Return (X, Y) of the center of cell containing provided text 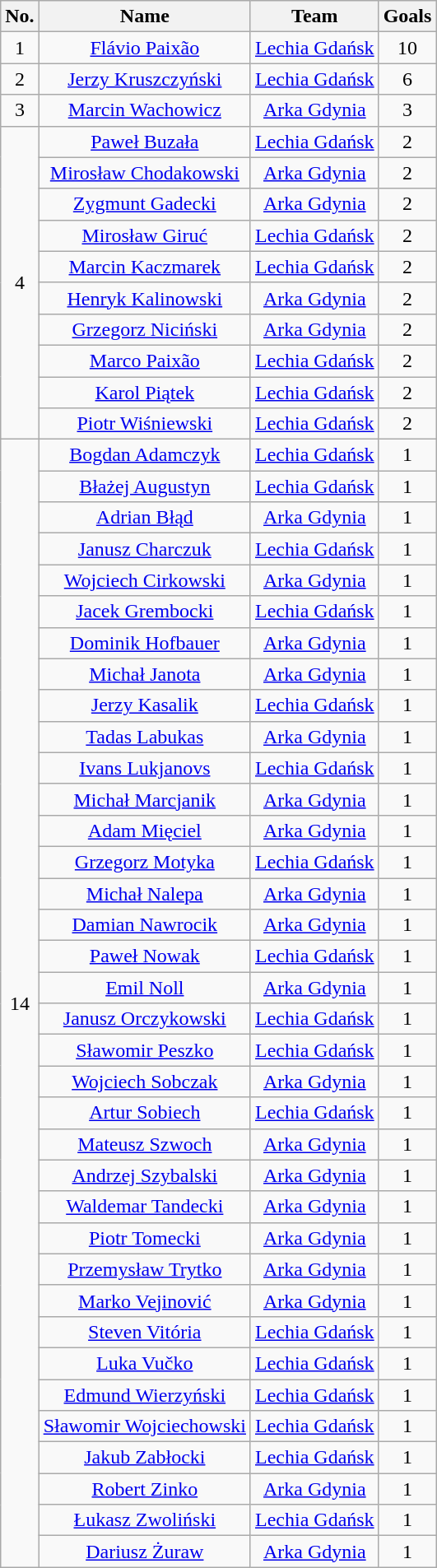
Marcin Wachowicz (145, 110)
4 (20, 283)
Janusz Charczuk (145, 549)
Name (145, 16)
Mirosław Chodakowski (145, 173)
Grzegorz Niciński (145, 329)
Tadas Labukas (145, 737)
Robert Zinko (145, 1489)
Michał Janota (145, 674)
Steven Vitória (145, 1332)
Flávio Paixão (145, 48)
Waldemar Tandecki (145, 1207)
Łukasz Zwoliński (145, 1520)
No. (20, 16)
Piotr Wiśniewski (145, 424)
Damian Nawrocik (145, 925)
Marko Vejinović (145, 1300)
Janusz Orczykowski (145, 1019)
Jerzy Kasalik (145, 705)
Emil Noll (145, 988)
Mateusz Szwoch (145, 1144)
Jerzy Kruszczyński (145, 79)
Błażej Augustyn (145, 486)
Bogdan Adamczyk (145, 455)
Michał Nalepa (145, 893)
Luka Vučko (145, 1363)
Adam Mięciel (145, 831)
Paweł Nowak (145, 956)
Goals (407, 16)
Paweł Buzała (145, 142)
Andrzej Szybalski (145, 1175)
Michał Marcjanik (145, 799)
Henryk Kalinowski (145, 298)
Karol Piątek (145, 393)
Mirosław Giruć (145, 235)
Jacek Grembocki (145, 612)
Marcin Kaczmarek (145, 267)
Edmund Wierzyński (145, 1395)
Sławomir Peszko (145, 1050)
10 (407, 48)
Ivans Lukjanovs (145, 768)
14 (20, 1003)
Wojciech Sobczak (145, 1082)
Jakub Zabłocki (145, 1458)
Grzegorz Motyka (145, 862)
Dariusz Żuraw (145, 1552)
Przemysław Trytko (145, 1269)
Sławomir Wojciechowski (145, 1426)
Piotr Tomecki (145, 1238)
Team (314, 16)
Marco Paixão (145, 361)
6 (407, 79)
Zygmunt Gadecki (145, 204)
Adrian Błąd (145, 518)
Wojciech Cirkowski (145, 580)
Artur Sobiech (145, 1113)
Dominik Hofbauer (145, 643)
